Search for the cell housing the specified text and yield its [X, Y] center coordinate. 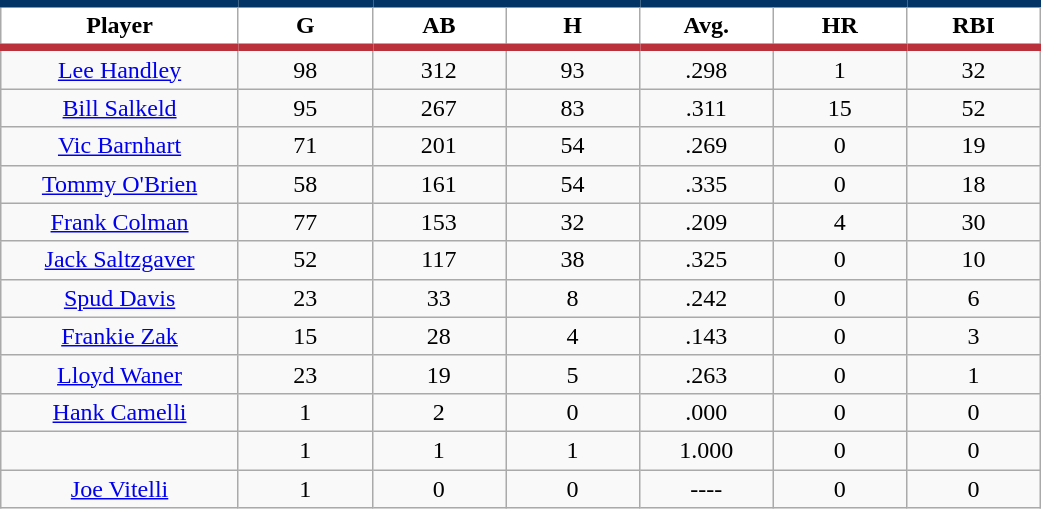
38 [573, 260]
6 [974, 298]
.242 [706, 298]
8 [573, 298]
267 [439, 108]
98 [305, 68]
18 [974, 184]
RBI [974, 26]
83 [573, 108]
.311 [706, 108]
---- [706, 489]
77 [305, 222]
Joe Vitelli [120, 489]
Player [120, 26]
28 [439, 336]
Frank Colman [120, 222]
Tommy O'Brien [120, 184]
201 [439, 146]
.143 [706, 336]
.269 [706, 146]
58 [305, 184]
95 [305, 108]
Vic Barnhart [120, 146]
Avg. [706, 26]
.263 [706, 374]
Lee Handley [120, 68]
153 [439, 222]
10 [974, 260]
33 [439, 298]
71 [305, 146]
Jack Saltzgaver [120, 260]
161 [439, 184]
2 [439, 412]
AB [439, 26]
Bill Salkeld [120, 108]
93 [573, 68]
G [305, 26]
5 [573, 374]
312 [439, 68]
.335 [706, 184]
30 [974, 222]
Frankie Zak [120, 336]
Hank Camelli [120, 412]
Spud Davis [120, 298]
H [573, 26]
.000 [706, 412]
Lloyd Waner [120, 374]
3 [974, 336]
.325 [706, 260]
.209 [706, 222]
1.000 [706, 450]
HR [840, 26]
.298 [706, 68]
117 [439, 260]
